Output the [X, Y] coordinate of the center of the cell containing the given text.  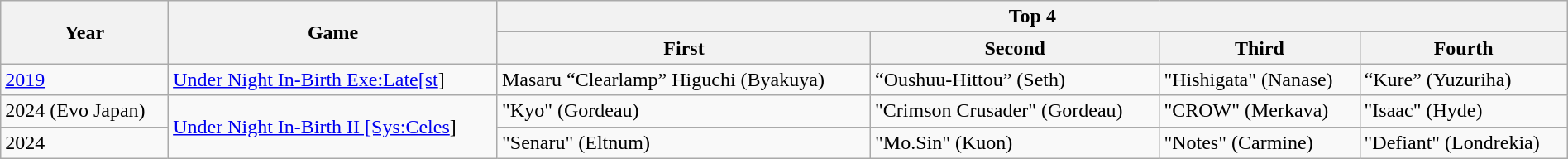
"Crimson Crusader" (Gordeau) [1014, 111]
2024 [84, 142]
Masaru “Clearlamp” Higuchi (Byakuya) [683, 79]
Under Night In-Birth Exe:Late[st] [333, 79]
"Defiant" (Londrekia) [1464, 142]
"Isaac" (Hyde) [1464, 111]
"Senaru" (Eltnum) [683, 142]
Top 4 [1032, 17]
"Mo.Sin" (Kuon) [1014, 142]
Game [333, 32]
2024 (Evo Japan) [84, 111]
Fourth [1464, 48]
"Kyo" (Gordeau) [683, 111]
Under Night In-Birth II [Sys:Celes] [333, 127]
First [683, 48]
Year [84, 32]
"Hishigata" (Nanase) [1260, 79]
“Kure” (Yuzuriha) [1464, 79]
Second [1014, 48]
“Oushuu-Hittou” (Seth) [1014, 79]
"CROW" (Merkava) [1260, 111]
2019 [84, 79]
Third [1260, 48]
"Notes" (Carmine) [1260, 142]
